Capture the cell that displays the provided text and extract its (X, Y) central coordinate. 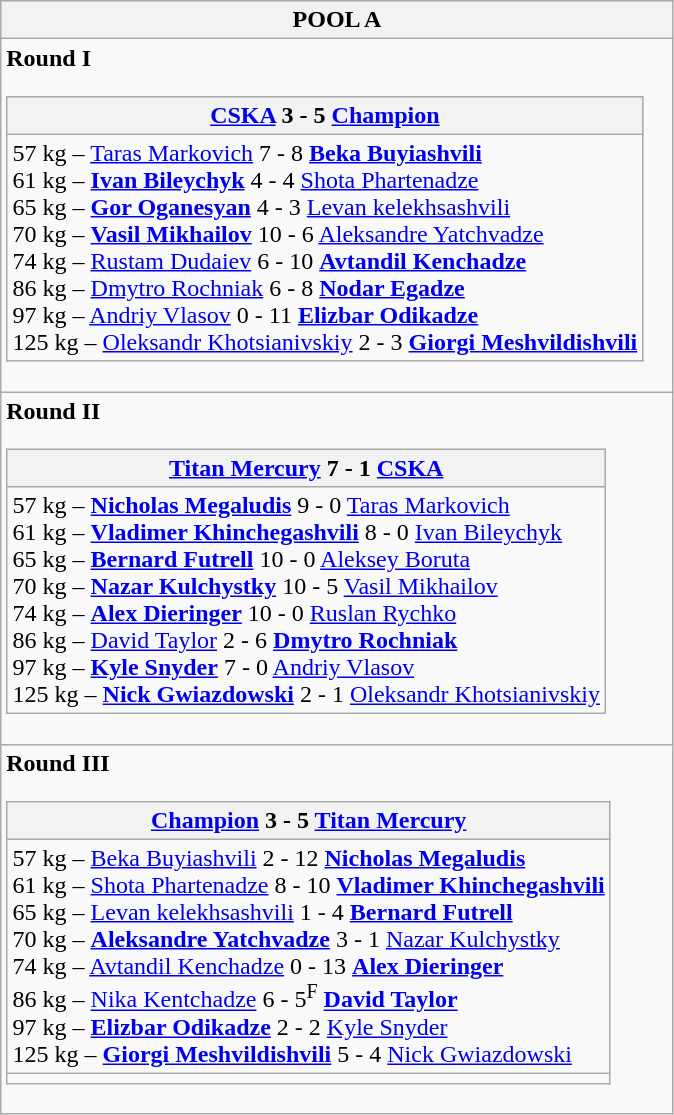
Champion 3 - 5 Titan Mercury (308, 820)
CSKA 3 - 5 Champion (325, 115)
POOL A (337, 20)
Titan Mercury 7 - 1 CSKA (306, 468)
